Determine the (x, y) coordinate at the center of the cell enclosing the given text.  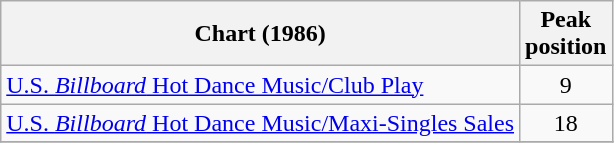
Peakposition (566, 34)
U.S. Billboard Hot Dance Music/Maxi-Singles Sales (260, 123)
18 (566, 123)
U.S. Billboard Hot Dance Music/Club Play (260, 85)
Chart (1986) (260, 34)
9 (566, 85)
